From the cell containing the given text, extract its center point as [x, y] coordinate. 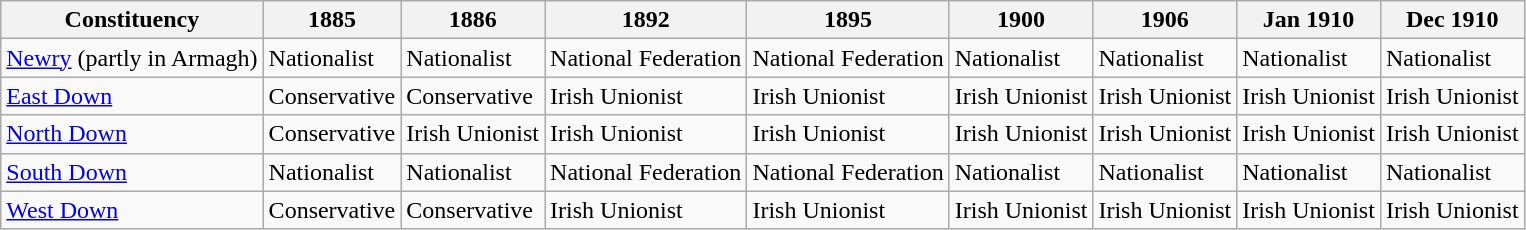
West Down [132, 210]
Jan 1910 [1309, 20]
1892 [646, 20]
1895 [848, 20]
Newry (partly in Armagh) [132, 58]
Dec 1910 [1452, 20]
1885 [332, 20]
1886 [473, 20]
East Down [132, 96]
South Down [132, 172]
Constituency [132, 20]
North Down [132, 134]
1906 [1165, 20]
1900 [1021, 20]
